For the text-containing cell, return its midpoint in (X, Y) coordinate format. 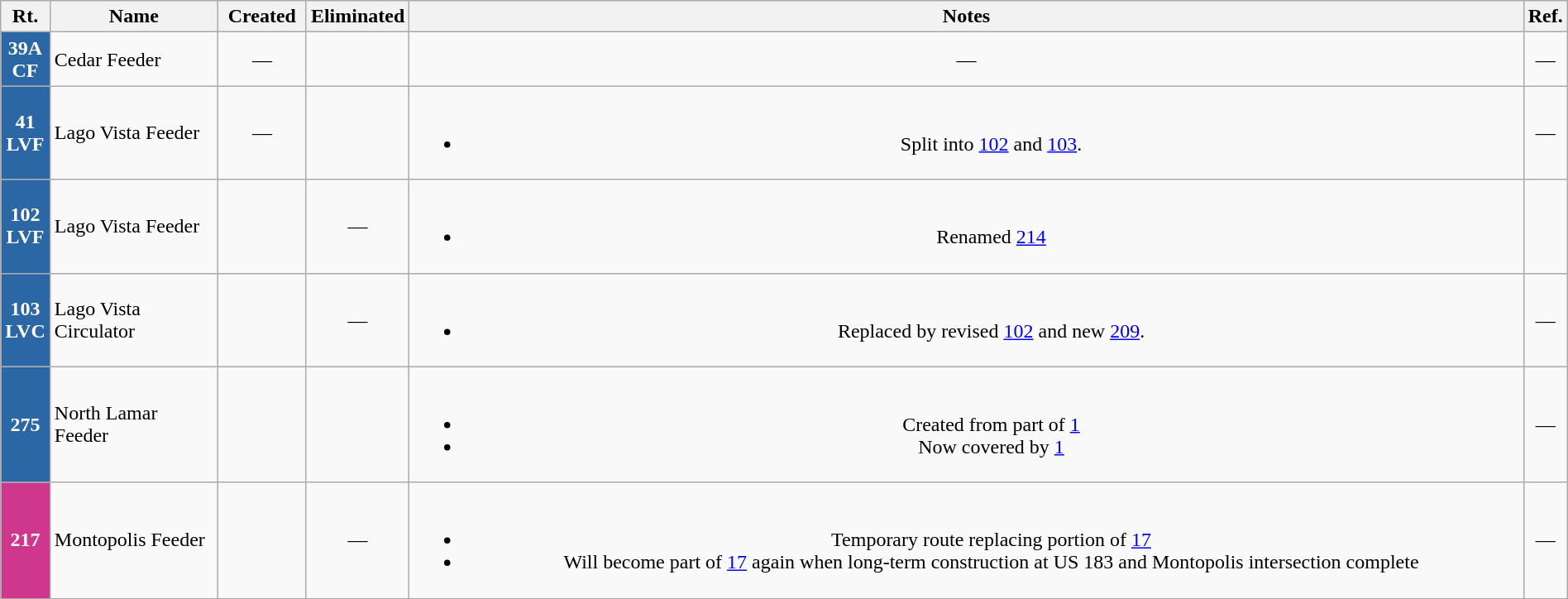
Renamed 214 (966, 227)
North Lamar Feeder (134, 424)
Created from part of 1Now covered by 1 (966, 424)
Notes (966, 17)
Split into 102 and 103. (966, 132)
217 (26, 540)
103 LVC (26, 319)
275 (26, 424)
Ref. (1545, 17)
41 LVF (26, 132)
Montopolis Feeder (134, 540)
Name (134, 17)
Created (261, 17)
Replaced by revised 102 and new 209. (966, 319)
Eliminated (357, 17)
Rt. (26, 17)
Cedar Feeder (134, 60)
39A CF (26, 60)
Temporary route replacing portion of 17Will become part of 17 again when long-term construction at US 183 and Montopolis intersection complete (966, 540)
Lago Vista Circulator (134, 319)
102 LVF (26, 227)
